Return (x, y) of the center of cell containing provided text 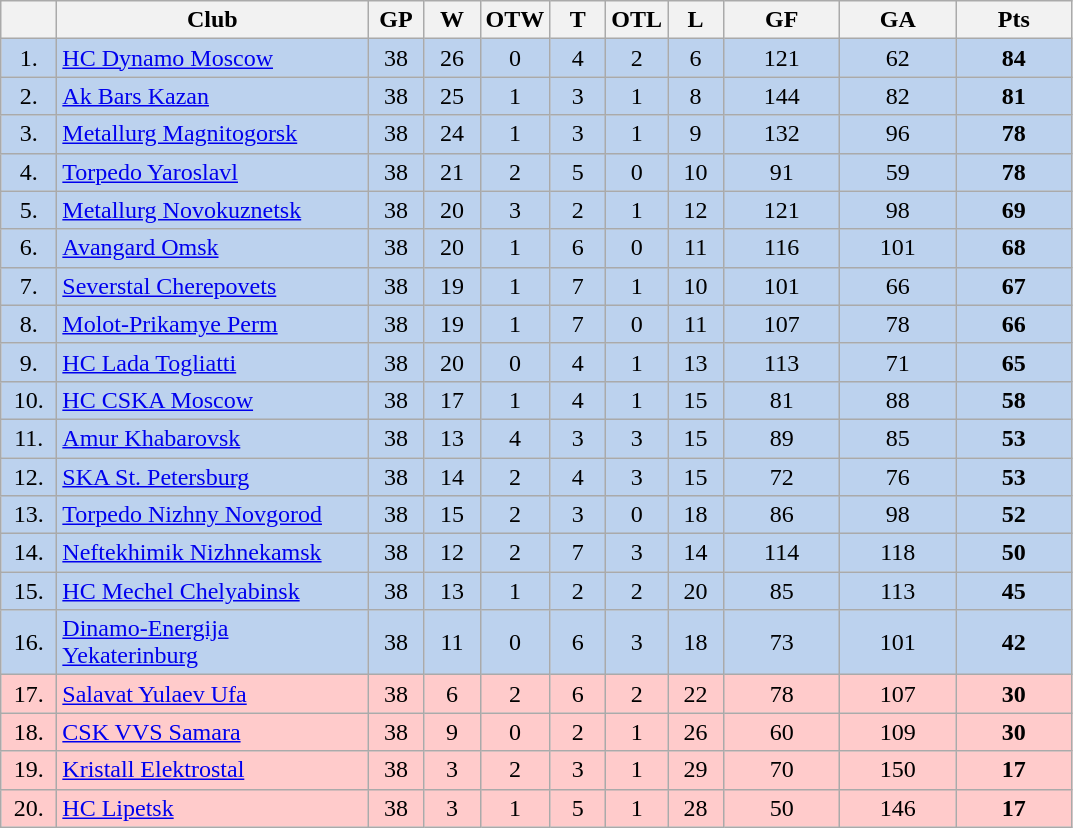
62 (898, 58)
132 (782, 134)
Salavat Yulaev Ufa (212, 694)
73 (782, 642)
150 (898, 770)
Kristall Elektrostal (212, 770)
GF (782, 20)
114 (782, 553)
Avangard Omsk (212, 248)
116 (782, 248)
96 (898, 134)
70 (782, 770)
7. (29, 286)
GA (898, 20)
25 (452, 96)
13. (29, 515)
Ak Bars Kazan (212, 96)
11. (29, 438)
CSK VVS Samara (212, 732)
22 (696, 694)
84 (1014, 58)
Amur Khabarovsk (212, 438)
Dinamo-Energija Yekaterinburg (212, 642)
15. (29, 591)
60 (782, 732)
146 (898, 808)
28 (696, 808)
4. (29, 172)
76 (898, 477)
52 (1014, 515)
109 (898, 732)
21 (452, 172)
Torpedo Nizhny Novgorod (212, 515)
58 (1014, 400)
HC Lada Togliatti (212, 362)
2. (29, 96)
SKA St. Petersburg (212, 477)
45 (1014, 591)
71 (898, 362)
29 (696, 770)
42 (1014, 642)
18. (29, 732)
9. (29, 362)
91 (782, 172)
12. (29, 477)
89 (782, 438)
10. (29, 400)
HC CSKA Moscow (212, 400)
88 (898, 400)
8. (29, 324)
20. (29, 808)
Metallurg Novokuznetsk (212, 210)
72 (782, 477)
3. (29, 134)
Molot-Prikamye Perm (212, 324)
Pts (1014, 20)
16. (29, 642)
82 (898, 96)
1. (29, 58)
59 (898, 172)
Torpedo Yaroslavl (212, 172)
65 (1014, 362)
68 (1014, 248)
T (578, 20)
19. (29, 770)
17. (29, 694)
24 (452, 134)
14. (29, 553)
Neftekhimik Nizhnekamsk (212, 553)
GP (396, 20)
HC Mechel Chelyabinsk (212, 591)
OTW (515, 20)
Metallurg Magnitogorsk (212, 134)
8 (696, 96)
6. (29, 248)
HC Dynamo Moscow (212, 58)
L (696, 20)
5. (29, 210)
144 (782, 96)
Severstal Cherepovets (212, 286)
67 (1014, 286)
OTL (637, 20)
W (452, 20)
HC Lipetsk (212, 808)
Club (212, 20)
69 (1014, 210)
118 (898, 553)
86 (782, 515)
